Return the [X, Y] coordinate for the center point of the cell that contains the specified text.  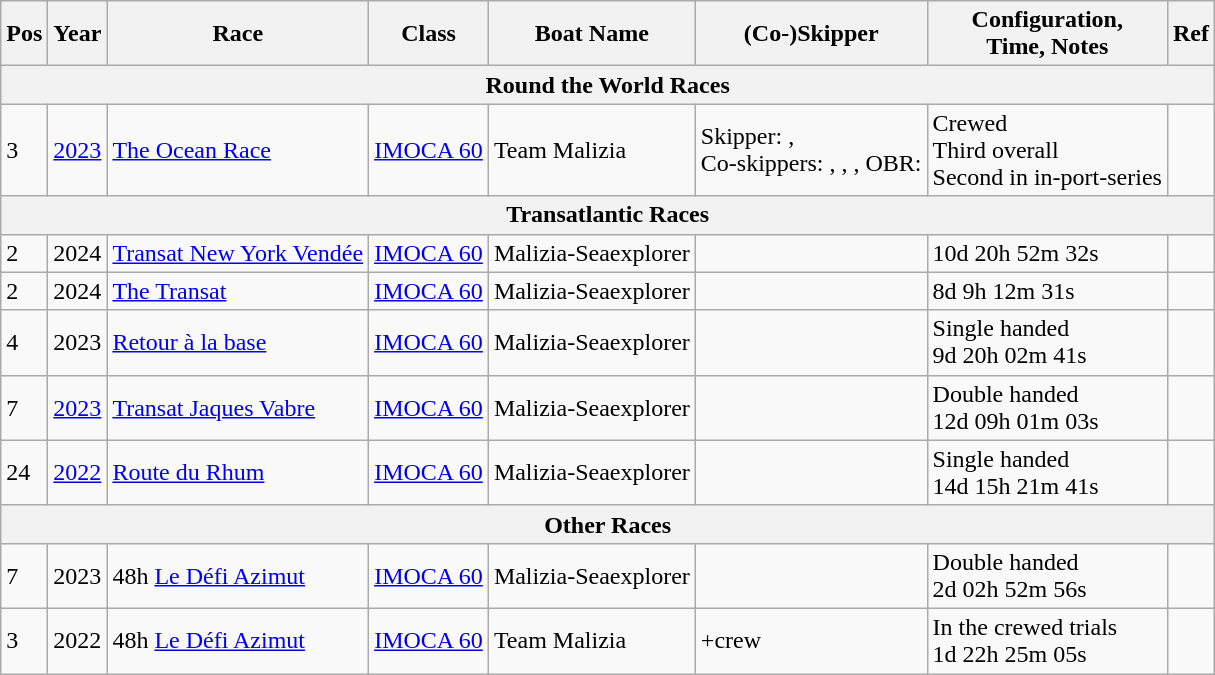
Transat New York Vendée [238, 253]
4 [24, 342]
Single handed14d 15h 21m 41s [1047, 472]
Pos [24, 34]
Other Races [608, 524]
Double handed12d 09h 01m 03s [1047, 408]
Single handed9d 20h 02m 41s [1047, 342]
Class [429, 34]
Race [238, 34]
The Ocean Race [238, 150]
Transatlantic Races [608, 215]
Transat Jaques Vabre [238, 408]
Year [78, 34]
Configuration,Time, Notes [1047, 34]
The Transat [238, 291]
Double handed2d 02h 52m 56s [1047, 576]
10d 20h 52m 32s [1047, 253]
Retour à la base [238, 342]
8d 9h 12m 31s [1047, 291]
Boat Name [592, 34]
24 [24, 472]
Route du Rhum [238, 472]
Skipper: , Co-skippers: , , , OBR: [811, 150]
(Co-)Skipper [811, 34]
Round the World Races [608, 85]
In the crewed trials1d 22h 25m 05s [1047, 640]
CrewedThird overallSecond in in-port-series [1047, 150]
Ref [1190, 34]
+crew [811, 640]
